Capture the cell that displays the provided text and extract its (x, y) central coordinate. 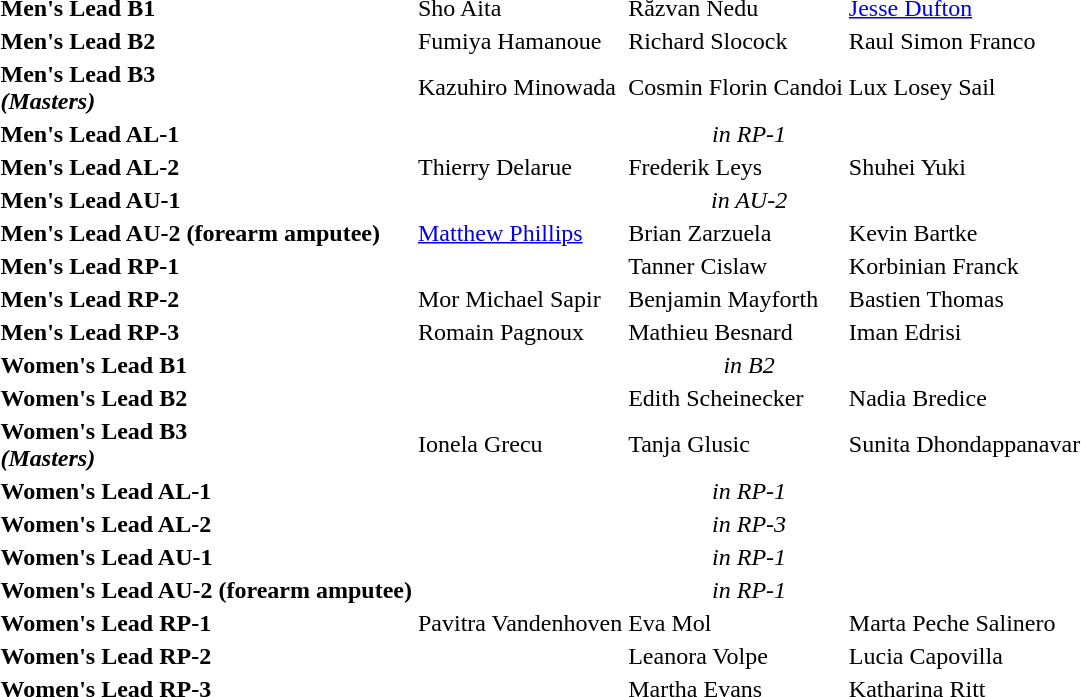
Ionela Grecu (520, 444)
Eva Mol (736, 623)
Edith Scheinecker (736, 398)
Tanja Glusic (736, 444)
in RP-3 (748, 524)
Iman Edrisi (964, 332)
in B2 (748, 365)
Mathieu Besnard (736, 332)
Marta Peche Salinero (964, 623)
Fumiya Hamanoue (520, 41)
Thierry Delarue (520, 167)
Pavitra Vandenhoven (520, 623)
Nadia Bredice (964, 398)
Richard Slocock (736, 41)
Shuhei Yuki (964, 167)
Matthew Phillips (520, 233)
Bastien Thomas (964, 299)
Korbinian Franck (964, 266)
Tanner Cislaw (736, 266)
Raul Simon Franco (964, 41)
Benjamin Mayforth (736, 299)
Kevin Bartke (964, 233)
in AU-2 (748, 200)
Kazuhiro Minowada (520, 88)
Brian Zarzuela (736, 233)
Frederik Leys (736, 167)
Lucia Capovilla (964, 656)
Lux Losey Sail (964, 88)
Romain Pagnoux (520, 332)
Sunita Dhondappanavar (964, 444)
Cosmin Florin Candoi (736, 88)
Leanora Volpe (736, 656)
Mor Michael Sapir (520, 299)
